Detect which cell encompasses the target text, then output its [X, Y] center coordinate. 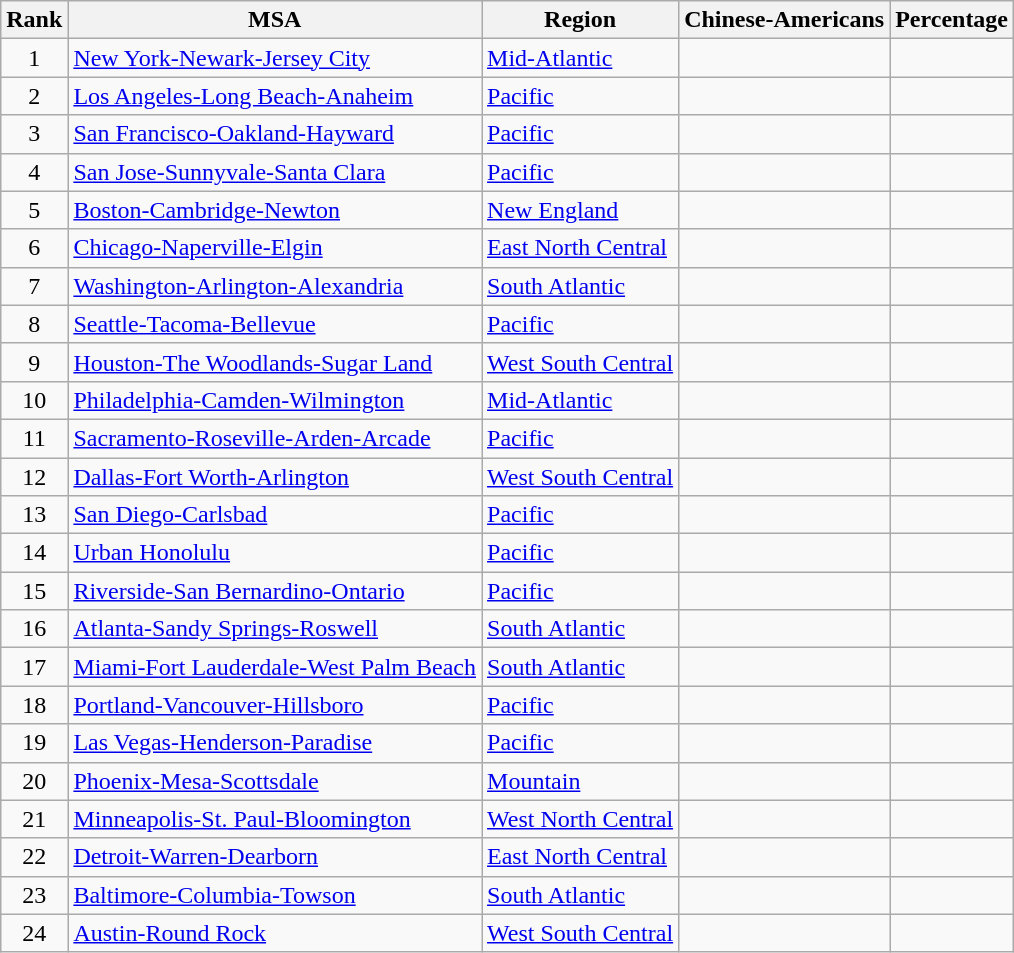
Percentage [952, 20]
5 [34, 210]
22 [34, 857]
Philadelphia-Camden-Wilmington [275, 400]
Los Angeles-Long Beach-Anaheim [275, 96]
San Francisco-Oakland-Hayward [275, 134]
11 [34, 438]
24 [34, 933]
7 [34, 286]
San Jose-Sunnyvale-Santa Clara [275, 172]
Austin-Round Rock [275, 933]
MSA [275, 20]
12 [34, 477]
Miami-Fort Lauderdale-West Palm Beach [275, 667]
Sacramento-Roseville-Arden-Arcade [275, 438]
Riverside-San Bernardino-Ontario [275, 591]
10 [34, 400]
Chinese-Americans [784, 20]
Minneapolis-St. Paul-Bloomington [275, 819]
20 [34, 781]
Rank [34, 20]
Dallas-Fort Worth-Arlington [275, 477]
14 [34, 553]
23 [34, 895]
Urban Honolulu [275, 553]
4 [34, 172]
Detroit-Warren-Dearborn [275, 857]
Boston-Cambridge-Newton [275, 210]
8 [34, 324]
16 [34, 629]
Chicago-Naperville-Elgin [275, 248]
West North Central [580, 819]
Mountain [580, 781]
6 [34, 248]
15 [34, 591]
New York-Newark-Jersey City [275, 58]
1 [34, 58]
Washington-Arlington-Alexandria [275, 286]
San Diego-Carlsbad [275, 515]
Phoenix-Mesa-Scottsdale [275, 781]
19 [34, 743]
17 [34, 667]
Baltimore-Columbia-Towson [275, 895]
9 [34, 362]
2 [34, 96]
Houston-The Woodlands-Sugar Land [275, 362]
Region [580, 20]
18 [34, 705]
Seattle-Tacoma-Bellevue [275, 324]
Portland-Vancouver-Hillsboro [275, 705]
3 [34, 134]
21 [34, 819]
Las Vegas-Henderson-Paradise [275, 743]
New England [580, 210]
Atlanta-Sandy Springs-Roswell [275, 629]
13 [34, 515]
